From the cell containing the given text, extract its center point as [X, Y] coordinate. 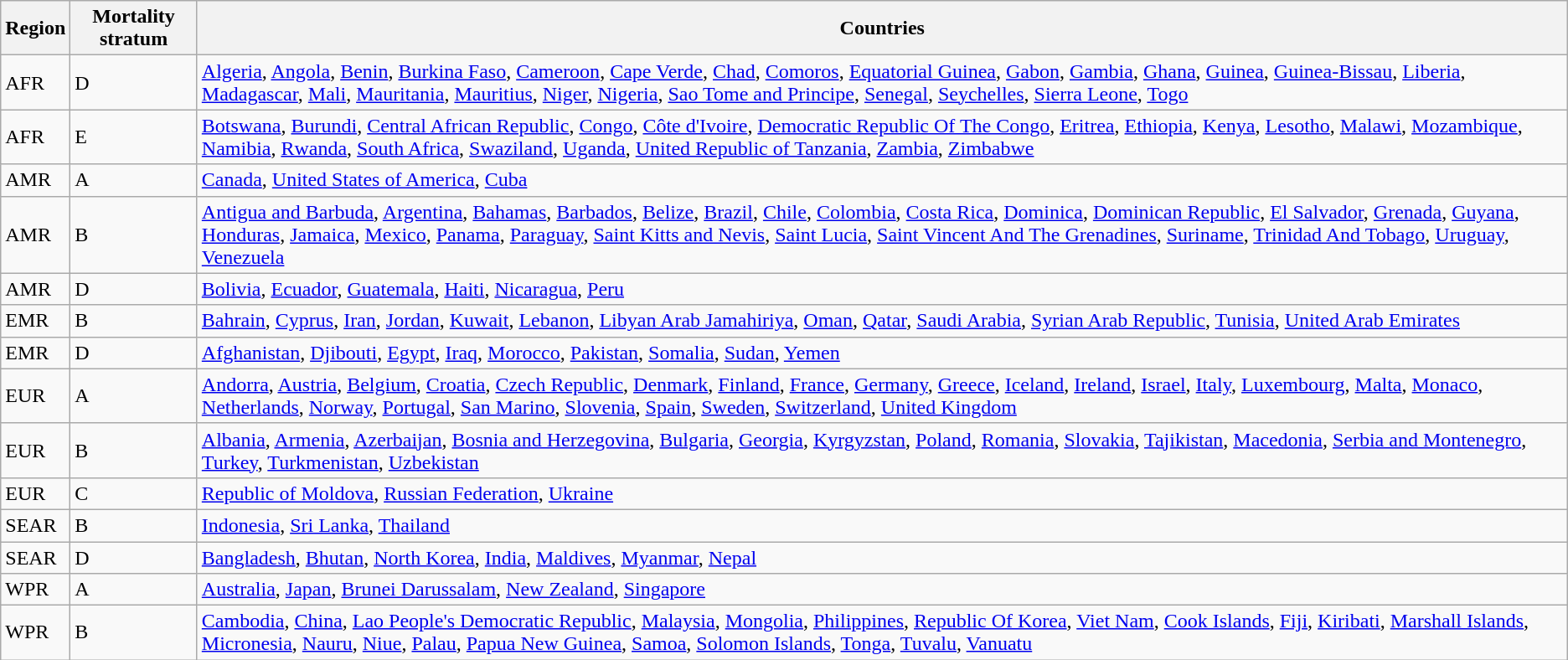
Bolivia, Ecuador, Guatemala, Haiti, Nicaragua, Peru [882, 289]
Australia, Japan, Brunei Darussalam, New Zealand, Singapore [882, 590]
Indonesia, Sri Lanka, Thailand [882, 525]
Countries [882, 28]
Mortality stratum [134, 28]
Region [35, 28]
Republic of Moldova, Russian Federation, Ukraine [882, 493]
C [134, 493]
Afghanistan, Djibouti, Egypt, Iraq, Morocco, Pakistan, Somalia, Sudan, Yemen [882, 353]
Canada, United States of America, Cuba [882, 180]
Bangladesh, Bhutan, North Korea, India, Maldives, Myanmar, Nepal [882, 557]
E [134, 137]
